Identify which cell holds the provided text, then report its (x, y) central coordinate. 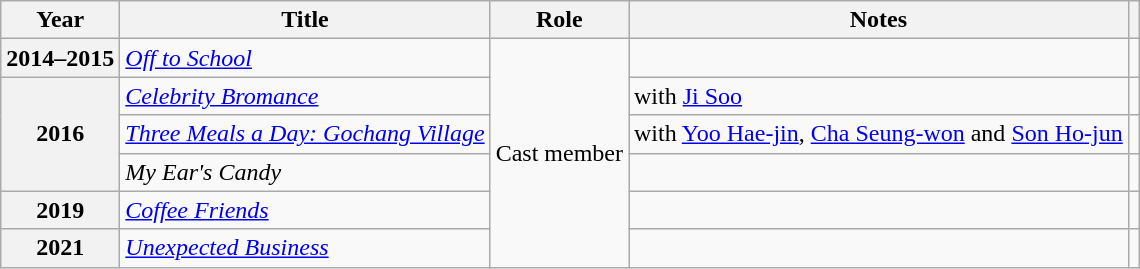
2021 (60, 248)
with Yoo Hae-jin, Cha Seung-won and Son Ho-jun (878, 134)
2019 (60, 210)
Cast member (559, 153)
Notes (878, 20)
Year (60, 20)
Role (559, 20)
Three Meals a Day: Gochang Village (305, 134)
Celebrity Bromance (305, 96)
Title (305, 20)
2016 (60, 134)
with Ji Soo (878, 96)
2014–2015 (60, 58)
Unexpected Business (305, 248)
Off to School (305, 58)
My Ear's Candy (305, 172)
Coffee Friends (305, 210)
